Identify which cell holds the provided text, then report its (x, y) central coordinate. 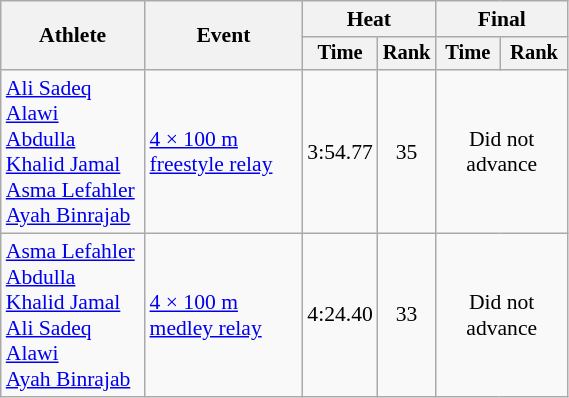
Athlete (73, 36)
Ali Sadeq AlawiAbdulla Khalid Jamal Asma Lefahler Ayah Binrajab (73, 152)
Event (224, 36)
3:54.77 (340, 152)
Asma Lefahler Abdulla Khalid Jamal Ali Sadeq Alawi Ayah Binrajab (73, 316)
4:24.40 (340, 316)
Final (502, 19)
33 (407, 316)
Heat (368, 19)
35 (407, 152)
4 × 100 m medley relay (224, 316)
4 × 100 m freestyle relay (224, 152)
